Identify which cell holds the provided text, then report its (X, Y) central coordinate. 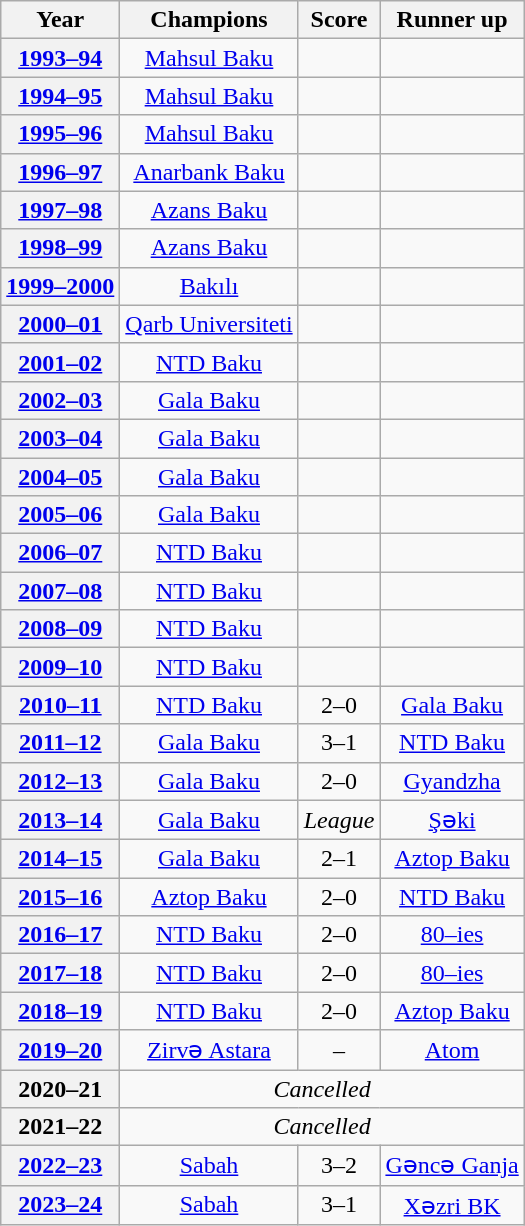
2021–22 (60, 1127)
2001–02 (60, 362)
Bakılı (209, 286)
Anarbank Baku (209, 172)
2005–06 (60, 515)
2008–09 (60, 629)
2020–21 (60, 1089)
Zirvə Astara (209, 1050)
2015–16 (60, 897)
Şəki (452, 820)
2002–03 (60, 400)
1998–99 (60, 248)
Runner up (452, 20)
Gyandzha (452, 781)
2018–19 (60, 1011)
3–2 (339, 1166)
Year (60, 20)
2007–08 (60, 591)
Gəncə Ganja (452, 1166)
2017–18 (60, 973)
League (339, 820)
2003–04 (60, 438)
2006–07 (60, 553)
1999–2000 (60, 286)
Xəzri BK (452, 1205)
1993–94 (60, 58)
2013–14 (60, 820)
– (339, 1050)
1995–96 (60, 134)
2022–23 (60, 1166)
2012–13 (60, 781)
2011–12 (60, 743)
Atom (452, 1050)
2000–01 (60, 324)
Qarb Universiteti (209, 324)
2014–15 (60, 859)
2–1 (339, 859)
2010–11 (60, 705)
1994–95 (60, 96)
Score (339, 20)
1996–97 (60, 172)
2016–17 (60, 935)
1997–98 (60, 210)
Champions (209, 20)
2019–20 (60, 1050)
2009–10 (60, 667)
2004–05 (60, 477)
2023–24 (60, 1205)
